Capture the cell that displays the provided text and extract its (X, Y) central coordinate. 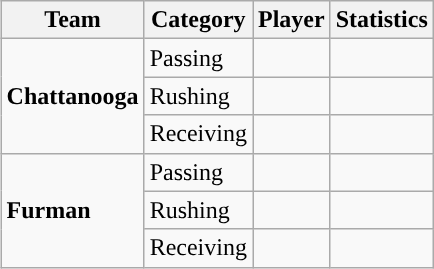
Team (72, 20)
Chattanooga (72, 96)
Player (291, 20)
Category (198, 20)
Furman (72, 210)
Statistics (382, 20)
